Output the [X, Y] coordinate of the center of the cell containing the given text.  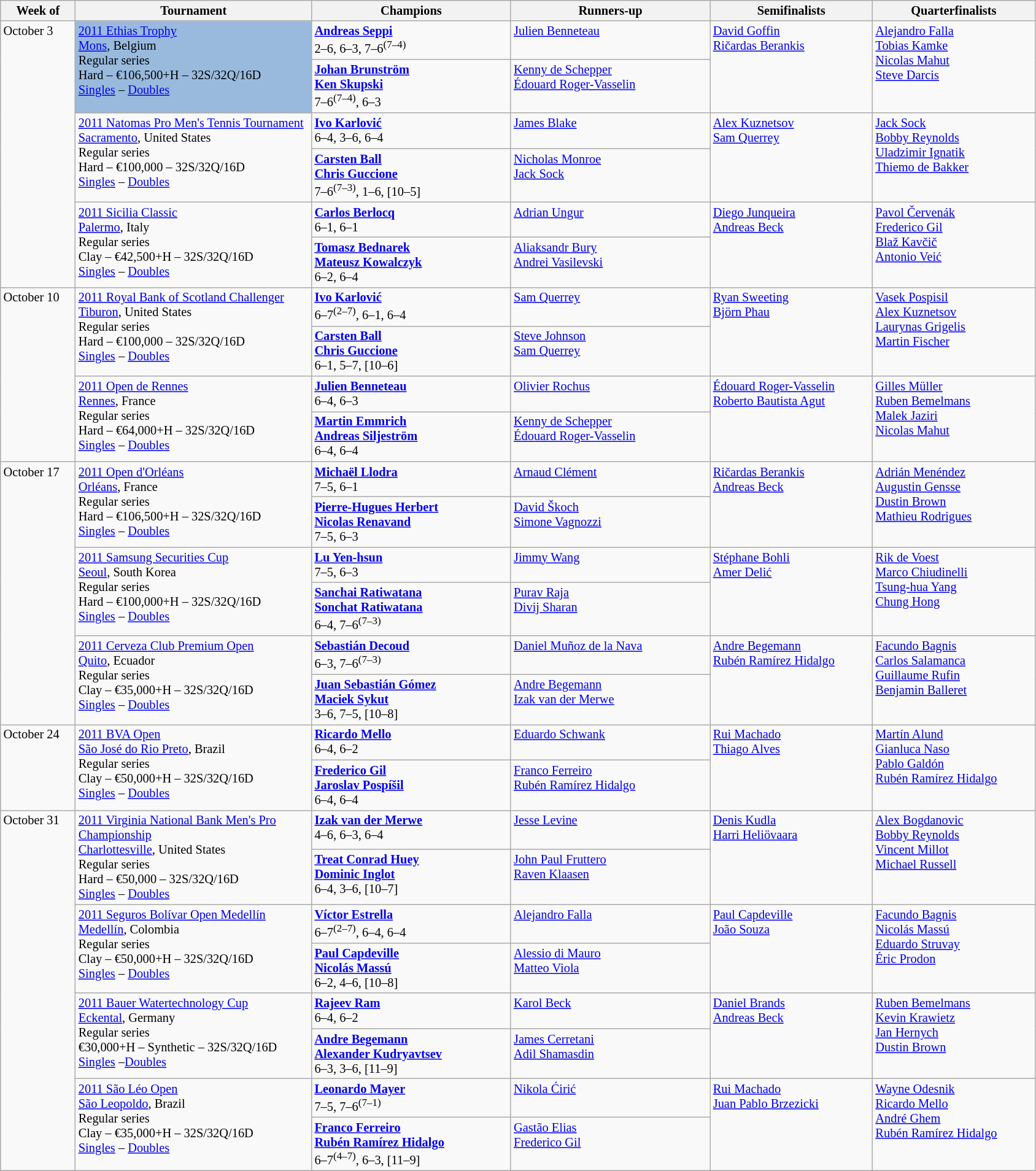
Quarterfinalists [954, 10]
October 24 [38, 767]
Treat Conrad Huey Dominic Inglot6–4, 3–6, [10–7] [411, 876]
Paul Capdeville João Souza [792, 949]
Izak van der Merwe4–6, 6–3, 6–4 [411, 830]
Jack Sock Bobby Reynolds Uladzimir Ignatik Thiemo de Bakker [954, 157]
Gilles Müller Ruben Bemelmans Malek Jaziri Nicolas Mahut [954, 419]
Carsten Ball Chris Guccione7–6(7–3), 1–6, [10–5] [411, 176]
Carlos Berlocq6–1, 6–1 [411, 220]
2011 Bauer Watertechnology CupEckental, GermanyRegular series€30,000+H – Synthetic – 32S/32Q/16DSingles –Doubles [194, 1036]
October 3 [38, 154]
Aliaksandr Bury Andrei Vasilevski [610, 262]
Purav Raja Divij Sharan [610, 609]
Michaël Llodra7–5, 6–1 [411, 479]
Olivier Rochus [610, 393]
Stéphane Bohli Amer Delić [792, 592]
Vasek Pospisil Alex Kuznetsov Laurynas Grigelis Martin Fischer [954, 331]
Édouard Roger-Vasselin Roberto Bautista Agut [792, 419]
Ričardas Berankis Andreas Beck [792, 504]
2011 Cerveza Club Premium Open Quito, EcuadorRegular seriesClay – €35,000+H – 32S/32Q/16DSingles – Doubles [194, 680]
Steve Johnson Sam Querrey [610, 351]
Pierre-Hugues Herbert Nicolas Renavand7–5, 6–3 [411, 522]
2011 Samsung Securities Cup Seoul, South KoreaRegular seriesHard – €100,000+H – 32S/32Q/16DSingles – Doubles [194, 592]
Andre Begemann Alexander Kudryavtsev6–3, 3–6, [11–9] [411, 1054]
October 10 [38, 374]
Facundo Bagnis Carlos Salamanca Guillaume Rufin Benjamin Balleret [954, 680]
Ruben Bemelmans Kevin Krawietz Jan Hernych Dustin Brown [954, 1036]
David Škoch Simone Vagnozzi [610, 522]
Lu Yen-hsun7–5, 6–3 [411, 565]
Facundo Bagnis Nicolás Massú Eduardo Struvay Éric Prodon [954, 949]
David Goffin Ričardas Berankis [792, 67]
Sebastián Decoud6–3, 7–6(7–3) [411, 655]
Sam Querrey [610, 307]
James Cerretani Adil Shamasdin [610, 1054]
Daniel Muñoz de la Nava [610, 655]
Champions [411, 10]
Ryan Sweeting Björn Phau [792, 331]
2011 Sicilia Classic Palermo, ItalyRegular seriesClay – €42,500+H – 32S/32Q/16DSingles – Doubles [194, 244]
Rui Machado Juan Pablo Brzezicki [792, 1124]
Denis Kudla Harri Heliövaara [792, 857]
Jesse Levine [610, 830]
Rik de Voest Marco Chiudinelli Tsung-hua Yang Chung Hong [954, 592]
Franco Ferreiro Rubén Ramírez Hidalgo6–7(4–7), 6–3, [11–9] [411, 1144]
2011 Royal Bank of Scotland Challenger Tiburon, United StatesRegular seriesHard – €100,000 – 32S/32Q/16DSingles – Doubles [194, 331]
Leonardo Mayer7–5, 7–6(7–1) [411, 1097]
2011 Open d'OrléansOrléans, FranceRegular seriesHard – €106,500+H – 32S/32Q/16DSingles – Doubles [194, 504]
Alejandro Falla Tobias Kamke Nicolas Mahut Steve Darcis [954, 67]
2011 Open de RennesRennes, FranceRegular seriesHard – €64,000+H – 32S/32Q/16DSingles – Doubles [194, 419]
Juan Sebastián Gómez Maciek Sykut3–6, 7–5, [10–8] [411, 700]
2011 Natomas Pro Men's Tennis Tournament Sacramento, United StatesRegular seriesHard – €100,000 – 32S/32Q/16DSingles – Doubles [194, 157]
Tomasz Bednarek Mateusz Kowalczyk6–2, 6–4 [411, 262]
Ricardo Mello6–4, 6–2 [411, 742]
Diego Junqueira Andreas Beck [792, 244]
Andreas Seppi2–6, 6–3, 7–6(7–4) [411, 41]
Eduardo Schwank [610, 742]
Karol Beck [610, 1011]
Julien Benneteau6–4, 6–3 [411, 393]
Víctor Estrella6–7(2–7), 6–4, 6–4 [411, 923]
Martin Emmrich Andreas Siljeström6–4, 6–4 [411, 436]
Wayne Odesnik Ricardo Mello André Ghem Rubén Ramírez Hidalgo [954, 1124]
Ivo Karlović6–7(2–7), 6–1, 6–4 [411, 307]
Adrian Ungur [610, 220]
2011 São Léo Open São Leopoldo, BrazilRegular seriesClay – €35,000+H – 32S/32Q/16DSingles – Doubles [194, 1124]
Pavol Červenák Frederico Gil Blaž Kavčič Antonio Veić [954, 244]
Week of [38, 10]
Carsten Ball Chris Guccione6–1, 5–7, [10–6] [411, 351]
October 31 [38, 991]
Alex Kuznetsov Sam Querrey [792, 157]
Nicholas Monroe Jack Sock [610, 176]
2011 Virginia National Bank Men's Pro Championship Charlottesville, United StatesRegular seriesHard – €50,000 – 32S/32Q/16DSingles – Doubles [194, 857]
Frederico Gil Jaroslav Pospíšil6–4, 6–4 [411, 785]
2011 Ethias Trophy Mons, BelgiumRegular seriesHard – €106,500+H – 32S/32Q/16DSingles – Doubles [194, 67]
2011 BVA Open São José do Rio Preto, BrazilRegular seriesClay – €50,000+H – 32S/32Q/16DSingles – Doubles [194, 767]
Alessio di Mauro Matteo Viola [610, 968]
2011 Seguros Bolívar Open Medellín Medellín, ColombiaRegular seriesClay – €50,000+H – 32S/32Q/16DSingles – Doubles [194, 949]
October 17 [38, 593]
Andre Begemann Izak van der Merwe [610, 700]
Arnaud Clément [610, 479]
Andre Begemann Rubén Ramírez Hidalgo [792, 680]
Runners-up [610, 10]
Gastão Elias Frederico Gil [610, 1144]
Daniel Brands Andreas Beck [792, 1036]
Julien Benneteau [610, 41]
James Blake [610, 131]
Sanchai Ratiwatana Sonchat Ratiwatana6–4, 7–6(7–3) [411, 609]
Semifinalists [792, 10]
Paul Capdeville Nicolás Massú6–2, 4–6, [10–8] [411, 968]
Ivo Karlović6–4, 3–6, 6–4 [411, 131]
Johan Brunström Ken Skupski7–6(7–4), 6–3 [411, 86]
Tournament [194, 10]
Adrián Menéndez Augustin Gensse Dustin Brown Mathieu Rodrigues [954, 504]
Alex Bogdanovic Bobby Reynolds Vincent Millot Michael Russell [954, 857]
Jimmy Wang [610, 565]
Rui Machado Thiago Alves [792, 767]
Franco Ferreiro Rubén Ramírez Hidalgo [610, 785]
Rajeev Ram6–4, 6–2 [411, 1011]
Nikola Ćirić [610, 1097]
Martín Alund Gianluca Naso Pablo Galdón Rubén Ramírez Hidalgo [954, 767]
John Paul Fruttero Raven Klaasen [610, 876]
Alejandro Falla [610, 923]
